For the text-containing cell, return its midpoint in (X, Y) coordinate format. 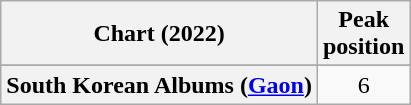
6 (363, 85)
Peakposition (363, 34)
South Korean Albums (Gaon) (160, 85)
Chart (2022) (160, 34)
